Output the [X, Y] coordinate of the center of the cell containing the given text.  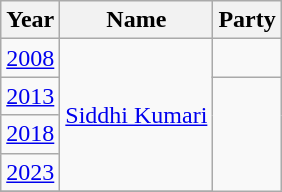
2008 [30, 58]
Name [136, 20]
Party [247, 20]
Year [30, 20]
2018 [30, 134]
Siddhi Kumari [136, 115]
2013 [30, 96]
2023 [30, 172]
